Return (X, Y) of the center of cell containing provided text 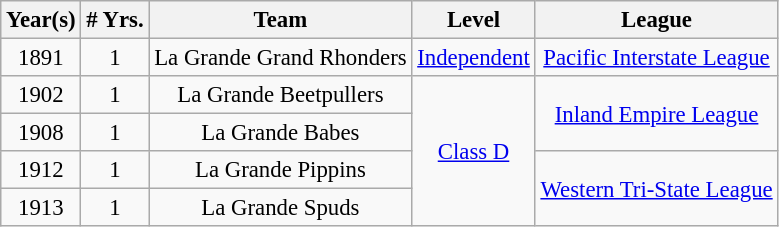
Pacific Interstate League (656, 58)
La Grande Beetpullers (280, 95)
Inland Empire League (656, 114)
La Grande Babes (280, 133)
1908 (41, 133)
La Grande Grand Rhonders (280, 58)
League (656, 20)
Independent (474, 58)
# Yrs. (115, 20)
1913 (41, 208)
Level (474, 20)
1891 (41, 58)
Team (280, 20)
La Grande Pippins (280, 170)
1902 (41, 95)
1912 (41, 170)
Year(s) (41, 20)
La Grande Spuds (280, 208)
Class D (474, 151)
Western Tri-State League (656, 188)
